Detect which cell encompasses the target text, then output its (x, y) center coordinate. 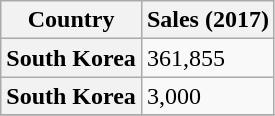
361,855 (208, 58)
Sales (2017) (208, 20)
3,000 (208, 96)
Country (72, 20)
